From the cell containing the given text, extract its center point as (x, y) coordinate. 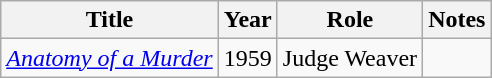
Notes (457, 20)
Role (350, 20)
Anatomy of a Murder (110, 58)
Title (110, 20)
Year (248, 20)
1959 (248, 58)
Judge Weaver (350, 58)
